Detect which cell encompasses the target text, then output its (x, y) center coordinate. 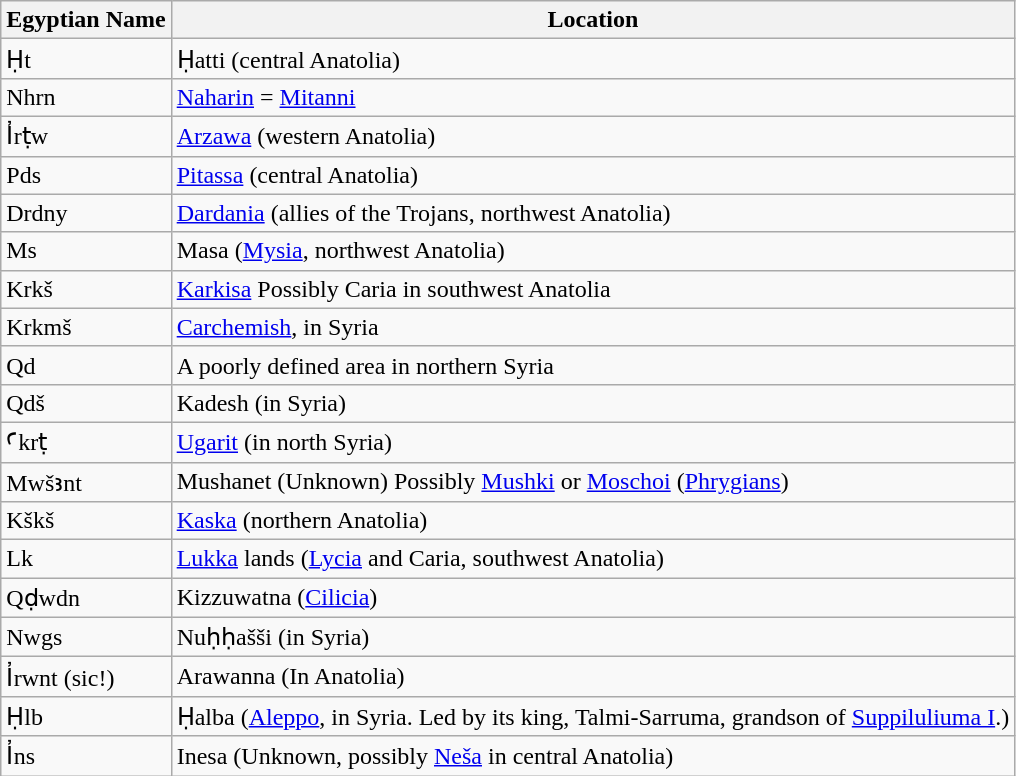
Nhrn (86, 97)
Masa (Mysia, northwest Anatolia) (593, 251)
I҆rṭw (86, 136)
Lukka lands (Lycia and Caria, southwest Anatolia) (593, 559)
Pitassa (central Anatolia) (593, 175)
Krkmš (86, 327)
Ms (86, 251)
Nwgs (86, 637)
Naharin = Mitanni (593, 97)
Ꜥkrṭ (86, 442)
Pds (86, 175)
Kadesh (in Syria) (593, 403)
Inesa (Unknown, possibly Neša in central Anatolia) (593, 756)
Ḥt (86, 59)
Qḍwdn (86, 598)
A poorly defined area in northern Syria (593, 365)
Krkš (86, 289)
Arzawa (western Anatolia) (593, 136)
Kaska (northern Anatolia) (593, 521)
Nuḥḥašši (in Syria) (593, 637)
Egyptian Name (86, 20)
Carchemish, in Syria (593, 327)
I҆ns (86, 756)
Drdny (86, 213)
Karkisa Possibly Caria in southwest Anatolia (593, 289)
Dardania (allies of the Trojans, northwest Anatolia) (593, 213)
Location (593, 20)
I҆rwnt (sic!) (86, 677)
Ḥlb (86, 716)
Mwšꜣnt (86, 482)
Arawanna (In Anatolia) (593, 677)
Lk (86, 559)
Qd (86, 365)
Ḥatti (central Anatolia) (593, 59)
Ḥalba (Aleppo, in Syria. Led by its king, Talmi-Sarruma, grandson of Suppiluliuma I.) (593, 716)
Mushanet (Unknown) Possibly Mushki or Moschoi (Phrygians) (593, 482)
Ugarit (in north Syria) (593, 442)
Kizzuwatna (Cilicia) (593, 598)
Qdš (86, 403)
Kškš (86, 521)
